Pinpoint the cell where the given text exists, returning its [x, y] midpoint coordinate. 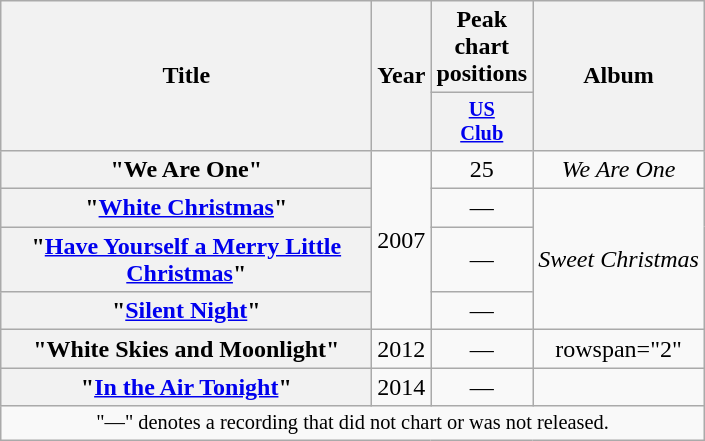
2007 [402, 240]
"We Are One" [186, 169]
"Silent Night" [186, 311]
rowspan="2" [619, 349]
Title [186, 76]
USClub [482, 122]
"White Christmas" [186, 208]
25 [482, 169]
We Are One [619, 169]
Year [402, 76]
Peak chart positions [482, 47]
"White Skies and Moonlight" [186, 349]
2014 [402, 387]
"Have Yourself a Merry Little Christmas" [186, 260]
Sweet Christmas [619, 260]
Album [619, 76]
"In the Air Tonight" [186, 387]
2012 [402, 349]
"—" denotes a recording that did not chart or was not released. [353, 423]
